Identify which cell holds the provided text, then report its [x, y] central coordinate. 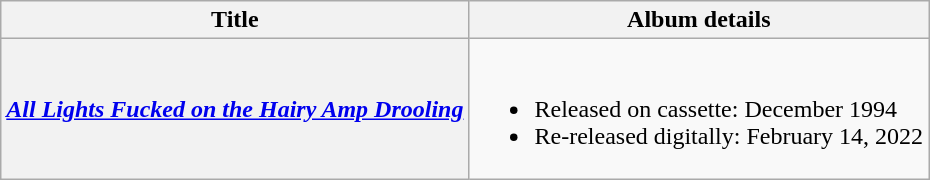
All Lights Fucked on the Hairy Amp Drooling [235, 109]
Album details [699, 20]
Title [235, 20]
Released on cassette: December 1994Re-released digitally: February 14, 2022 [699, 109]
